From the cell containing the given text, extract its center point as [x, y] coordinate. 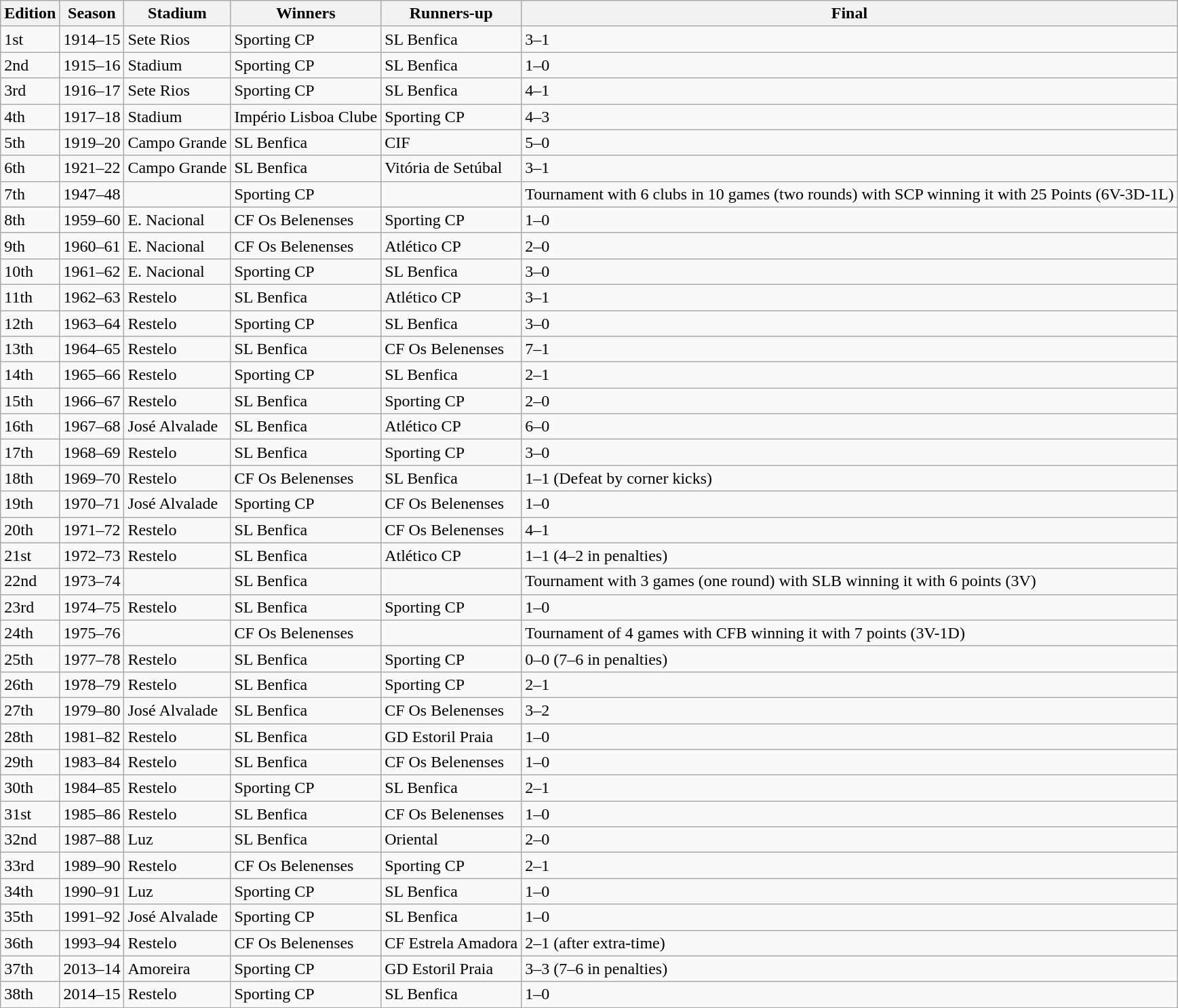
Tournament with 3 games (one round) with SLB winning it with 6 points (3V) [850, 581]
23rd [30, 607]
19th [30, 504]
36th [30, 943]
4–3 [850, 117]
CIF [452, 142]
28th [30, 736]
1984–85 [92, 788]
5–0 [850, 142]
1991–92 [92, 917]
1965–66 [92, 375]
Tournament with 6 clubs in 10 games (two rounds) with SCP winning it with 25 Points (6V-3D-1L) [850, 194]
33rd [30, 866]
Final [850, 14]
9th [30, 246]
1915–16 [92, 65]
34th [30, 891]
Vitória de Setúbal [452, 168]
1961–62 [92, 271]
Runners-up [452, 14]
2–1 (after extra-time) [850, 943]
1978–79 [92, 684]
1963–64 [92, 324]
Tournament of 4 games with CFB winning it with 7 points (3V-1D) [850, 633]
Season [92, 14]
5th [30, 142]
10th [30, 271]
8th [30, 220]
Oriental [452, 840]
30th [30, 788]
Império Lisboa Clube [306, 117]
15th [30, 401]
6–0 [850, 427]
20th [30, 530]
1–1 (Defeat by corner kicks) [850, 478]
35th [30, 917]
27th [30, 710]
Amoreira [178, 969]
1989–90 [92, 866]
3rd [30, 91]
1947–48 [92, 194]
1969–70 [92, 478]
21st [30, 556]
3–3 (7–6 in penalties) [850, 969]
12th [30, 324]
1967–68 [92, 427]
26th [30, 684]
0–0 (7–6 in penalties) [850, 659]
4th [30, 117]
1993–94 [92, 943]
3–2 [850, 710]
1987–88 [92, 840]
1917–18 [92, 117]
37th [30, 969]
1921–22 [92, 168]
38th [30, 994]
2013–14 [92, 969]
16th [30, 427]
1959–60 [92, 220]
1962–63 [92, 297]
1974–75 [92, 607]
22nd [30, 581]
Edition [30, 14]
1975–76 [92, 633]
31st [30, 814]
1977–78 [92, 659]
18th [30, 478]
6th [30, 168]
1985–86 [92, 814]
1914–15 [92, 39]
17th [30, 452]
29th [30, 762]
24th [30, 633]
2nd [30, 65]
1916–17 [92, 91]
1964–65 [92, 349]
25th [30, 659]
1970–71 [92, 504]
1–1 (4–2 in penalties) [850, 556]
1960–61 [92, 246]
7–1 [850, 349]
1971–72 [92, 530]
1990–91 [92, 891]
7th [30, 194]
1972–73 [92, 556]
1st [30, 39]
1973–74 [92, 581]
13th [30, 349]
1983–84 [92, 762]
CF Estrela Amadora [452, 943]
1979–80 [92, 710]
11th [30, 297]
1919–20 [92, 142]
1981–82 [92, 736]
32nd [30, 840]
Winners [306, 14]
1968–69 [92, 452]
14th [30, 375]
1966–67 [92, 401]
2014–15 [92, 994]
